Capture the cell that displays the provided text and extract its [X, Y] central coordinate. 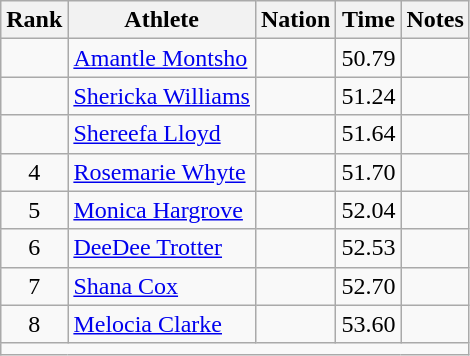
51.24 [368, 96]
Shericka Williams [162, 96]
Melocia Clarke [162, 324]
51.70 [368, 172]
6 [34, 248]
Nation [295, 20]
DeeDee Trotter [162, 248]
4 [34, 172]
Shana Cox [162, 286]
52.04 [368, 210]
Amantle Montsho [162, 58]
51.64 [368, 134]
Monica Hargrove [162, 210]
53.60 [368, 324]
Athlete [162, 20]
Rank [34, 20]
50.79 [368, 58]
Rosemarie Whyte [162, 172]
Shereefa Lloyd [162, 134]
52.53 [368, 248]
5 [34, 210]
52.70 [368, 286]
Notes [435, 20]
7 [34, 286]
8 [34, 324]
Time [368, 20]
